Return the (X, Y) coordinate for the center point of the cell that contains the specified text.  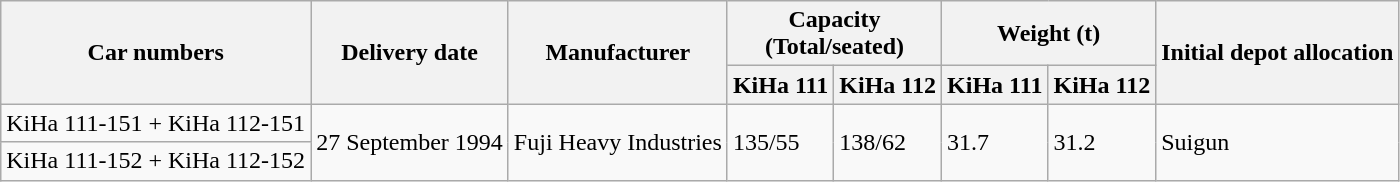
Fuji Heavy Industries (618, 142)
Delivery date (410, 52)
31.2 (1102, 142)
31.7 (995, 142)
Weight (t) (1049, 34)
KiHa 111-152 + KiHa 112-152 (156, 161)
KiHa 111-151 + KiHa 112-151 (156, 123)
135/55 (780, 142)
138/62 (888, 142)
Suigun (1278, 142)
Initial depot allocation (1278, 52)
Car numbers (156, 52)
Manufacturer (618, 52)
27 September 1994 (410, 142)
Capacity(Total/seated) (834, 34)
